Capture the cell that displays the provided text and extract its (X, Y) central coordinate. 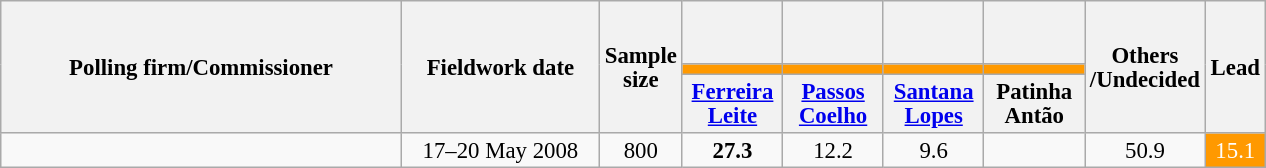
9.6 (934, 150)
Sample size (640, 67)
Ferreira Leite (732, 104)
27.3 (732, 150)
50.9 (1146, 150)
Patinha Antão (1034, 104)
12.2 (834, 150)
Polling firm/Commissioner (202, 67)
Passos Coelho (834, 104)
Santana Lopes (934, 104)
800 (640, 150)
Others/Undecided (1146, 67)
Lead (1235, 67)
15.1 (1235, 150)
Fieldwork date (500, 67)
17–20 May 2008 (500, 150)
